Determine the (X, Y) coordinate at the center of the cell enclosing the given text.  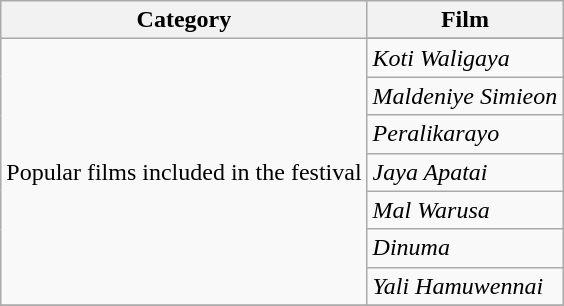
Film (465, 20)
Peralikarayo (465, 134)
Yali Hamuwennai (465, 286)
Dinuma (465, 248)
Category (184, 20)
Mal Warusa (465, 210)
Maldeniye Simieon (465, 96)
Popular films included in the festival (184, 172)
Koti Waligaya (465, 58)
Jaya Apatai (465, 172)
